Determine the [x, y] coordinate at the center of the cell enclosing the given text.  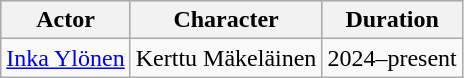
Kerttu Mäkeläinen [226, 58]
Actor [66, 20]
Inka Ylönen [66, 58]
2024–present [392, 58]
Character [226, 20]
Duration [392, 20]
